Search for the cell housing the specified text and yield its [x, y] center coordinate. 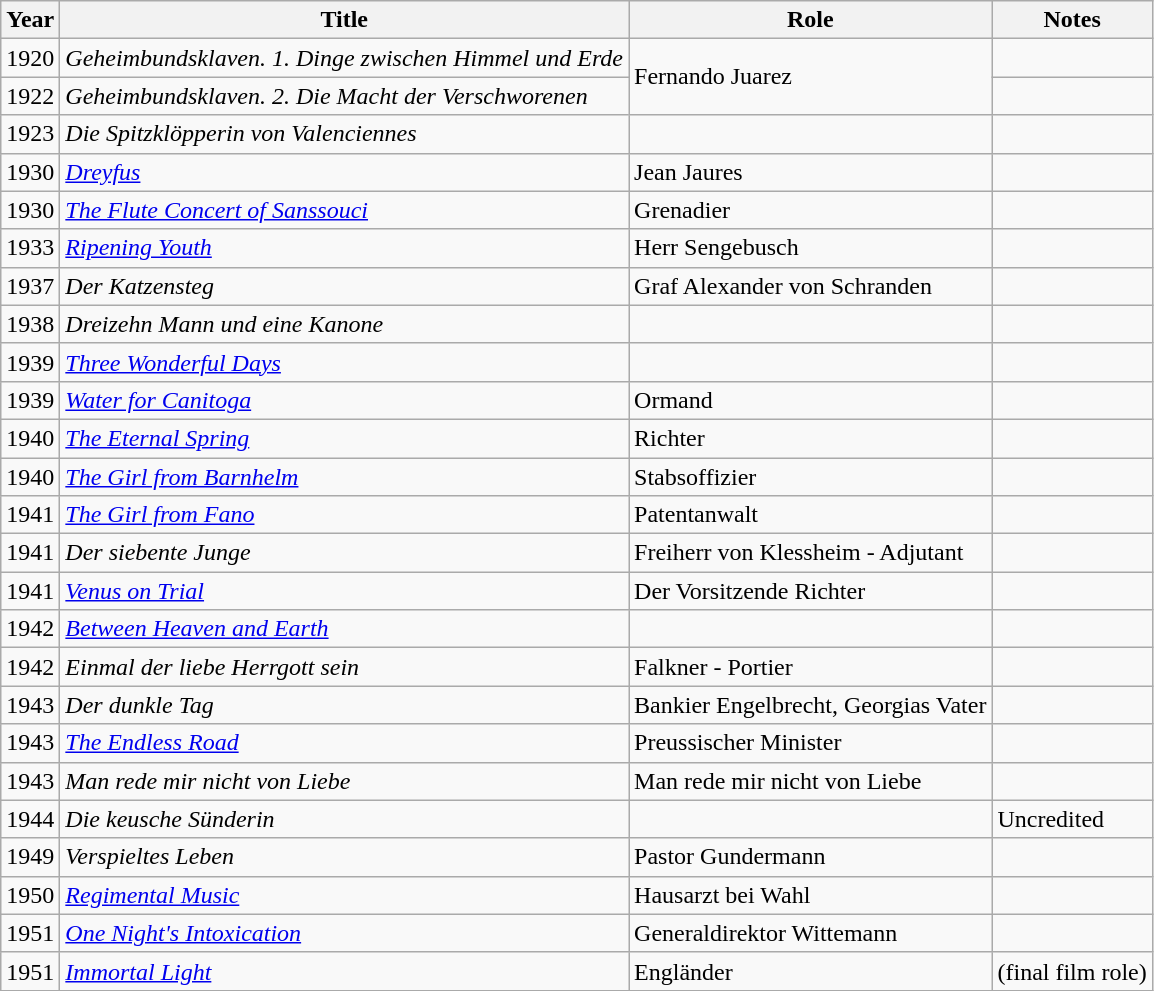
Immortal Light [344, 971]
Three Wonderful Days [344, 362]
The Eternal Spring [344, 438]
Geheimbundsklaven. 1. Dinge zwischen Himmel und Erde [344, 58]
1949 [30, 857]
Regimental Music [344, 895]
(final film role) [1072, 971]
The Girl from Barnhelm [344, 477]
Richter [810, 438]
Der Vorsitzende Richter [810, 591]
Geheimbundsklaven. 2. Die Macht der Verschworenen [344, 96]
Der Katzensteg [344, 286]
1944 [30, 819]
Der dunkle Tag [344, 705]
Der siebente Junge [344, 553]
Die Spitzklöpperin von Valenciennes [344, 134]
Water for Canitoga [344, 400]
1922 [30, 96]
The Flute Concert of Sanssouci [344, 210]
Dreizehn Mann und eine Kanone [344, 324]
1938 [30, 324]
1937 [30, 286]
Venus on Trial [344, 591]
Falkner - Portier [810, 667]
Graf Alexander von Schranden [810, 286]
Ormand [810, 400]
Notes [1072, 20]
Dreyfus [344, 172]
Grenadier [810, 210]
Uncredited [1072, 819]
The Endless Road [344, 743]
Bankier Engelbrecht, Georgias Vater [810, 705]
Title [344, 20]
Engländer [810, 971]
Pastor Gundermann [810, 857]
1920 [30, 58]
Freiherr von Klessheim - Adjutant [810, 553]
Hausarzt bei Wahl [810, 895]
Stabsoffizier [810, 477]
1923 [30, 134]
The Girl from Fano [344, 515]
Year [30, 20]
One Night's Intoxication [344, 933]
Jean Jaures [810, 172]
1933 [30, 248]
Between Heaven and Earth [344, 629]
Role [810, 20]
Fernando Juarez [810, 77]
Herr Sengebusch [810, 248]
1950 [30, 895]
Generaldirektor Wittemann [810, 933]
Preussischer Minister [810, 743]
Patentanwalt [810, 515]
Verspieltes Leben [344, 857]
Ripening Youth [344, 248]
Einmal der liebe Herrgott sein [344, 667]
Die keusche Sünderin [344, 819]
